Output the [x, y] coordinate of the center of the cell containing the given text.  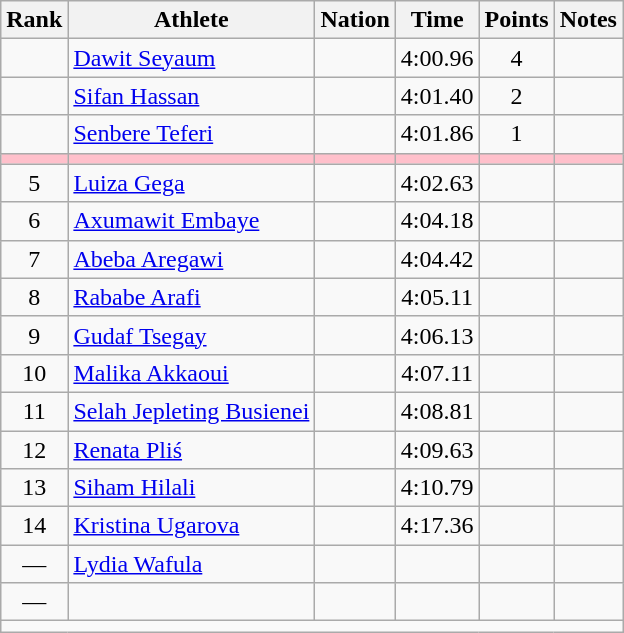
4:04.18 [437, 221]
12 [34, 449]
4:07.11 [437, 373]
Selah Jepleting Busienei [192, 411]
Sifan Hassan [192, 96]
5 [34, 183]
14 [34, 526]
4:05.11 [437, 297]
9 [34, 335]
Kristina Ugarova [192, 526]
Abeba Aregawi [192, 259]
1 [516, 134]
4 [516, 58]
Renata Pliś [192, 449]
4:10.79 [437, 488]
4:04.42 [437, 259]
13 [34, 488]
Rank [34, 20]
Time [437, 20]
Rababe Arafi [192, 297]
4:01.86 [437, 134]
Lydia Wafula [192, 564]
4:17.36 [437, 526]
Gudaf Tsegay [192, 335]
Dawit Seyaum [192, 58]
7 [34, 259]
4:02.63 [437, 183]
Nation [355, 20]
10 [34, 373]
Luiza Gega [192, 183]
4:09.63 [437, 449]
Malika Akkaoui [192, 373]
Siham Hilali [192, 488]
8 [34, 297]
Points [516, 20]
Athlete [192, 20]
4:00.96 [437, 58]
4:01.40 [437, 96]
4:08.81 [437, 411]
4:06.13 [437, 335]
Axumawit Embaye [192, 221]
Senbere Teferi [192, 134]
Notes [588, 20]
11 [34, 411]
2 [516, 96]
6 [34, 221]
